Provide the (X, Y) coordinate of the cell's center where the given text is located.  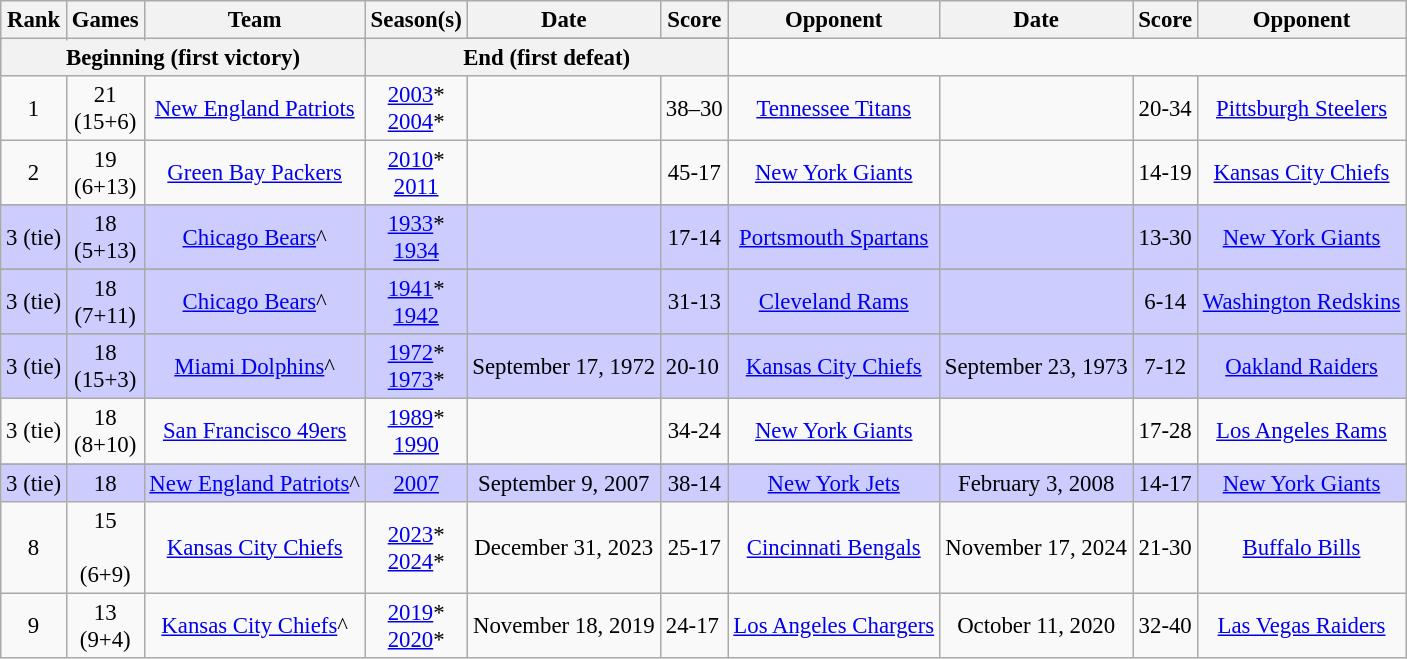
December 31, 2023 (564, 547)
September 17, 1972 (564, 366)
Los Angeles Chargers (834, 626)
18(5+13) (105, 238)
Rank (34, 20)
45-17 (694, 174)
September 9, 2007 (564, 483)
21-30 (1166, 547)
18 (105, 483)
Las Vegas Raiders (1301, 626)
17-28 (1166, 432)
25-17 (694, 547)
18(15+3) (105, 366)
November 17, 2024 (1036, 547)
15(6+9) (105, 547)
18(8+10) (105, 432)
2019*2020* (416, 626)
6-14 (1166, 302)
New York Jets (834, 483)
Portsmouth Spartans (834, 238)
14-19 (1166, 174)
31-13 (694, 302)
2023* 2024* (416, 547)
New England Patriots^ (254, 483)
1933* 1934 (416, 238)
19(6+13) (105, 174)
34-24 (694, 432)
Tennessee Titans (834, 108)
24-17 (694, 626)
Cincinnati Bengals (834, 547)
September 23, 1973 (1036, 366)
Games (105, 20)
20-34 (1166, 108)
Buffalo Bills (1301, 547)
Oakland Raiders (1301, 366)
2 (34, 174)
14-17 (1166, 483)
2003* 2004* (416, 108)
Green Bay Packers (254, 174)
1989* 1990 (416, 432)
Team (254, 20)
21(15+6) (105, 108)
13-30 (1166, 238)
2010* 2011 (416, 174)
Washington Redskins (1301, 302)
November 18, 2019 (564, 626)
9 (34, 626)
1 (34, 108)
8 (34, 547)
Pittsburgh Steelers (1301, 108)
7-12 (1166, 366)
13(9+4) (105, 626)
Miami Dolphins^ (254, 366)
San Francisco 49ers (254, 432)
Kansas City Chiefs^ (254, 626)
October 11, 2020 (1036, 626)
Season(s) (416, 20)
38-14 (694, 483)
1972*1973* (416, 366)
New England Patriots (254, 108)
1941* 1942 (416, 302)
32-40 (1166, 626)
Beginning (first victory) (184, 58)
February 3, 2008 (1036, 483)
Cleveland Rams (834, 302)
2007 (416, 483)
38–30 (694, 108)
End (first defeat) (546, 58)
17-14 (694, 238)
Los Angeles Rams (1301, 432)
20-10 (694, 366)
18(7+11) (105, 302)
